For the text-containing cell, return its midpoint in (X, Y) coordinate format. 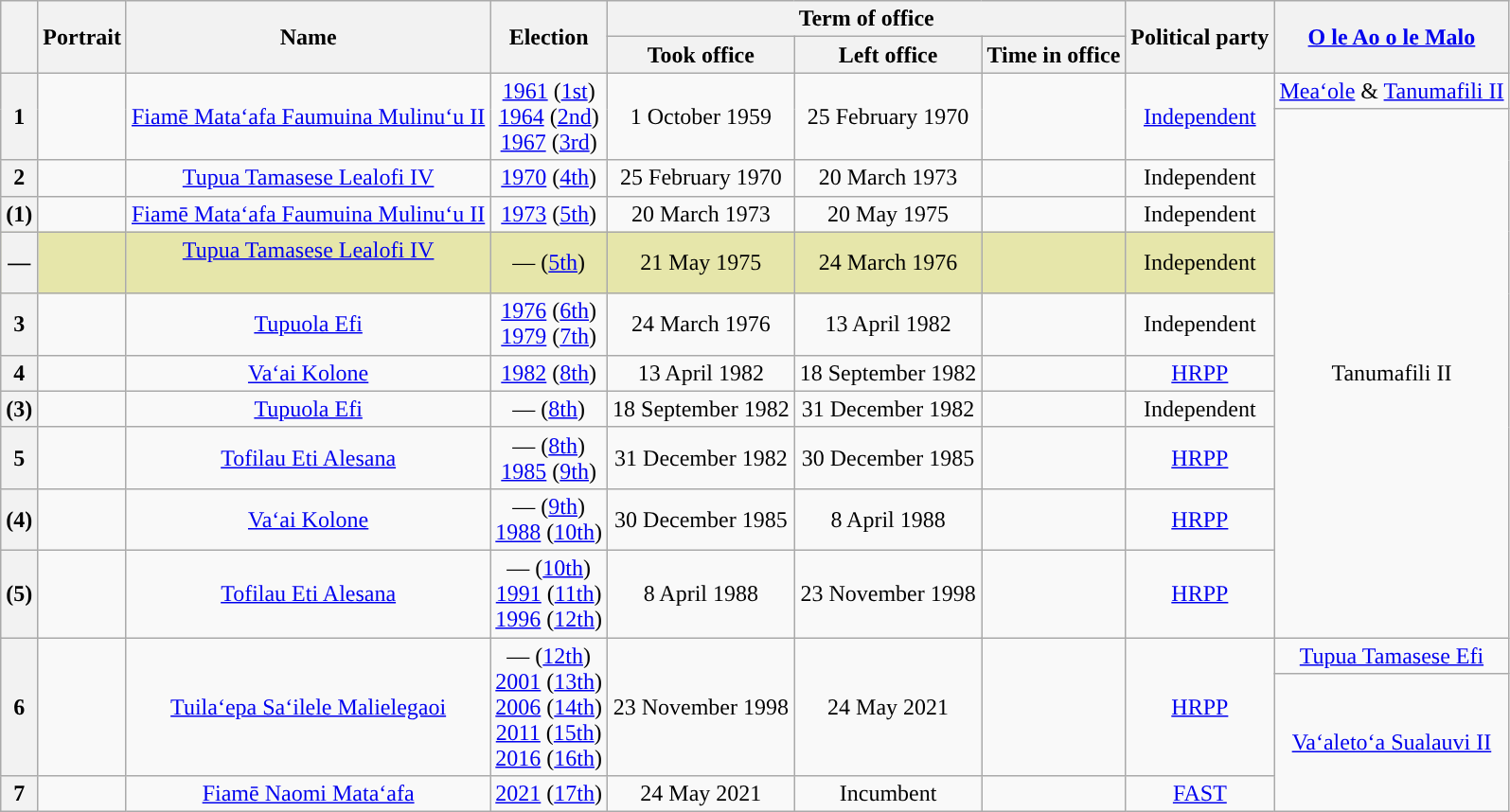
(1) (19, 214)
3 (19, 324)
Fiamē Naomi Mataʻafa (308, 794)
— (8th) 1985 (9th) (549, 458)
Incumbent (888, 794)
1 October 1959 (702, 116)
Time in office (1054, 55)
20 May 1975 (888, 214)
— (8th) (549, 409)
Took office (702, 55)
2021 (17th) (549, 794)
Tupua Tamasese Efi (1392, 656)
— (10th)1991 (11th)1996 (12th) (549, 593)
5 (19, 458)
Election (549, 37)
Vaʻaletoʻa Sualauvi II (1392, 743)
Meaʻole & Tanumafili II (1392, 91)
— (12th)2001 (13th)2006 (14th)2011 (15th)2016 (16th) (549, 707)
Political party (1200, 37)
1961 (1st)1964 (2nd)1967 (3rd) (549, 116)
Portrait (82, 37)
— (19, 263)
2 (19, 178)
Tanumafili II (1392, 373)
Name (308, 37)
O le Ao o le Malo (1392, 37)
6 (19, 707)
1976 (6th)1979 (7th) (549, 324)
FAST (1200, 794)
Left office (888, 55)
(5) (19, 593)
1973 (5th) (549, 214)
— (5th) (549, 263)
7 (19, 794)
21 May 1975 (702, 263)
4 (19, 373)
1 (19, 116)
— (9th)1988 (10th) (549, 519)
Term of office (867, 19)
(3) (19, 409)
1970 (4th) (549, 178)
(4) (19, 519)
Tuilaʻepa Saʻilele Malielegaoi (308, 707)
1982 (8th) (549, 373)
